Return the [X, Y] coordinate for the center point of the cell that contains the specified text.  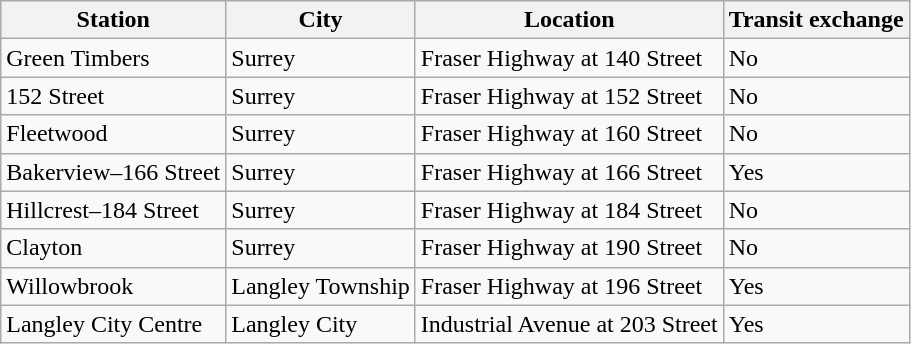
Langley Township [321, 286]
Clayton [114, 248]
Fraser Highway at 160 Street [569, 134]
Bakerview–166 Street [114, 172]
Fleetwood [114, 134]
Willowbrook [114, 286]
Fraser Highway at 196 Street [569, 286]
Fraser Highway at 166 Street [569, 172]
Location [569, 20]
Fraser Highway at 184 Street [569, 210]
Fraser Highway at 190 Street [569, 248]
152 Street [114, 96]
Fraser Highway at 152 Street [569, 96]
Langley City [321, 324]
Fraser Highway at 140 Street [569, 58]
Langley City Centre [114, 324]
Transit exchange [816, 20]
City [321, 20]
Hillcrest–184 Street [114, 210]
Green Timbers [114, 58]
Industrial Avenue at 203 Street [569, 324]
Station [114, 20]
